Determine the [X, Y] coordinate at the center of the cell enclosing the given text.  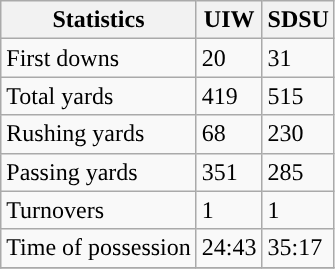
515 [298, 96]
351 [229, 172]
230 [298, 134]
68 [229, 134]
24:43 [229, 248]
285 [298, 172]
Passing yards [99, 172]
First downs [99, 58]
UIW [229, 20]
Statistics [99, 20]
SDSU [298, 20]
Turnovers [99, 210]
31 [298, 58]
35:17 [298, 248]
Rushing yards [99, 134]
Time of possession [99, 248]
419 [229, 96]
20 [229, 58]
Total yards [99, 96]
